Locate the cell with the specified text and output its [X, Y] center coordinate. 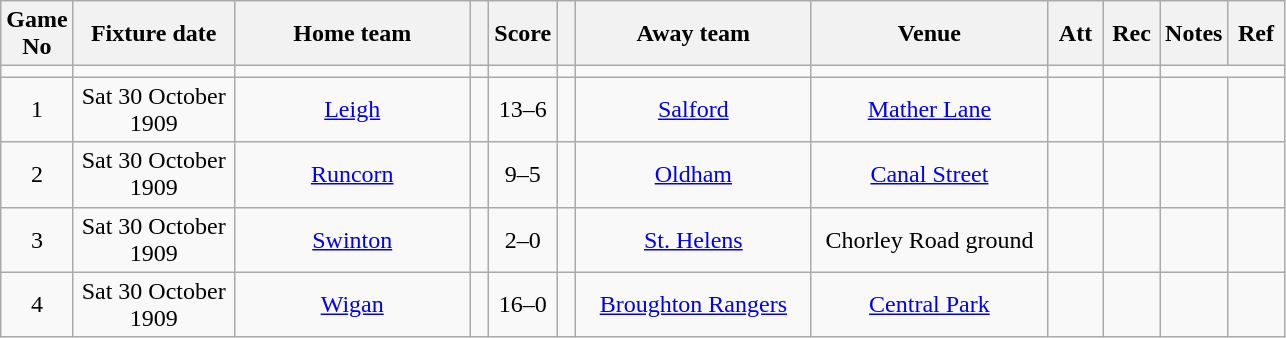
Canal Street [929, 174]
Ref [1256, 34]
Att [1075, 34]
Home team [352, 34]
13–6 [523, 110]
Venue [929, 34]
Wigan [352, 304]
3 [37, 240]
Central Park [929, 304]
Oldham [693, 174]
1 [37, 110]
Runcorn [352, 174]
Chorley Road ground [929, 240]
Broughton Rangers [693, 304]
Leigh [352, 110]
4 [37, 304]
Fixture date [154, 34]
Mather Lane [929, 110]
Away team [693, 34]
2 [37, 174]
Salford [693, 110]
16–0 [523, 304]
9–5 [523, 174]
Game No [37, 34]
Rec [1132, 34]
Notes [1194, 34]
2–0 [523, 240]
St. Helens [693, 240]
Score [523, 34]
Swinton [352, 240]
